Return (x, y) of the center of cell containing provided text 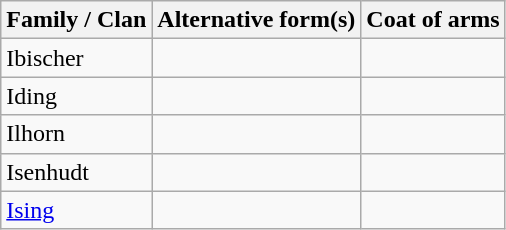
Iding (76, 96)
Ibischer (76, 58)
Ising (76, 210)
Family / Clan (76, 20)
Alternative form(s) (256, 20)
Ilhorn (76, 134)
Isenhudt (76, 172)
Coat of arms (433, 20)
